Scan for the cell matching the given text and deliver its [X, Y] coordinate at center. 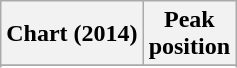
Chart (2014) [72, 34]
Peakposition [189, 34]
